Return the [x, y] coordinate for the center point of the cell that contains the specified text.  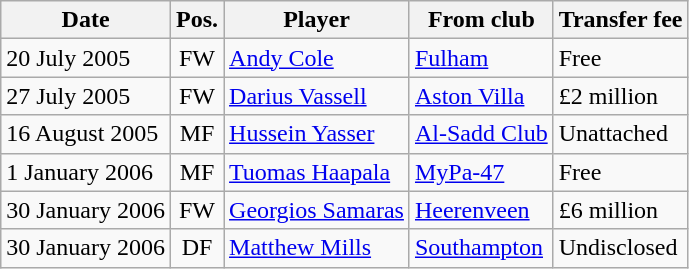
Tuomas Haapala [317, 172]
Andy Cole [317, 58]
Date [86, 20]
Fulham [481, 58]
Matthew Mills [317, 248]
Hussein Yasser [317, 134]
Heerenveen [481, 210]
From club [481, 20]
Undisclosed [620, 248]
£2 million [620, 96]
Player [317, 20]
Darius Vassell [317, 96]
Aston Villa [481, 96]
DF [196, 248]
£6 million [620, 210]
Southampton [481, 248]
20 July 2005 [86, 58]
1 January 2006 [86, 172]
Al-Sadd Club [481, 134]
MyPa-47 [481, 172]
Unattached [620, 134]
27 July 2005 [86, 96]
Transfer fee [620, 20]
Pos. [196, 20]
Georgios Samaras [317, 210]
16 August 2005 [86, 134]
